Capture the cell that displays the provided text and extract its (x, y) central coordinate. 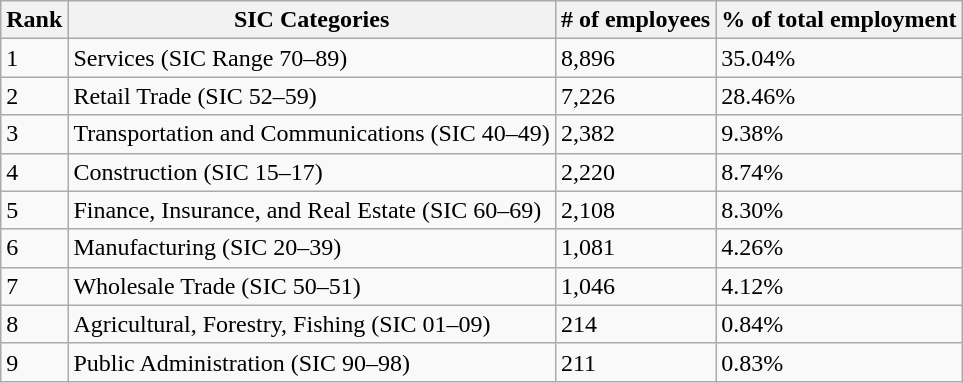
3 (34, 134)
9.38% (839, 134)
1 (34, 58)
# of employees (635, 20)
% of total employment (839, 20)
2,220 (635, 172)
Agricultural, Forestry, Fishing (SIC 01–09) (312, 324)
0.83% (839, 362)
Transportation and Communications (SIC 40–49) (312, 134)
2 (34, 96)
6 (34, 248)
Finance, Insurance, and Real Estate (SIC 60–69) (312, 210)
1,046 (635, 286)
4.26% (839, 248)
1,081 (635, 248)
2,382 (635, 134)
Rank (34, 20)
214 (635, 324)
5 (34, 210)
SIC Categories (312, 20)
Services (SIC Range 70–89) (312, 58)
0.84% (839, 324)
Manufacturing (SIC 20–39) (312, 248)
7 (34, 286)
2,108 (635, 210)
Public Administration (SIC 90–98) (312, 362)
4 (34, 172)
8 (34, 324)
8,896 (635, 58)
35.04% (839, 58)
Wholesale Trade (SIC 50–51) (312, 286)
Retail Trade (SIC 52–59) (312, 96)
8.74% (839, 172)
7,226 (635, 96)
211 (635, 362)
Construction (SIC 15–17) (312, 172)
8.30% (839, 210)
9 (34, 362)
28.46% (839, 96)
4.12% (839, 286)
